Identify which cell holds the provided text, then report its [x, y] central coordinate. 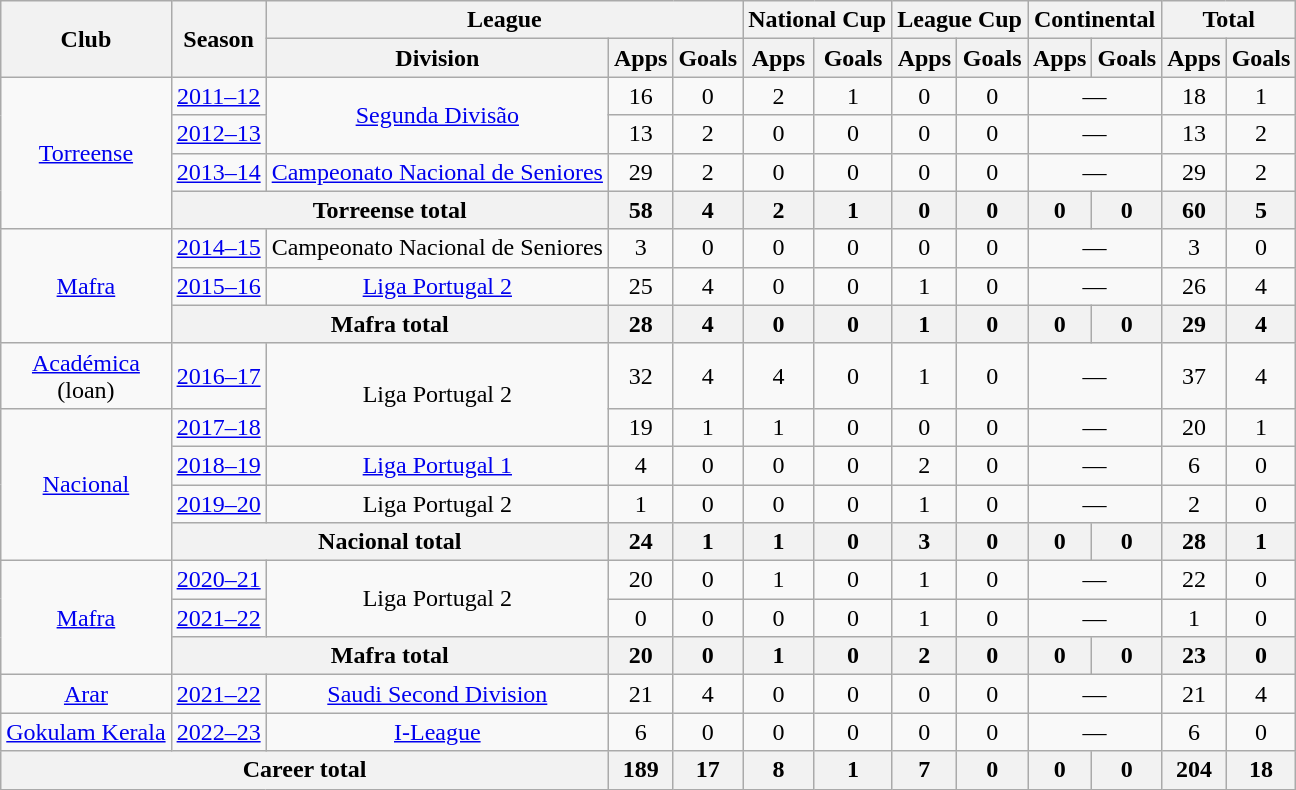
22 [1194, 580]
189 [640, 770]
Arar [86, 694]
5 [1261, 210]
2013–14 [218, 172]
2018–19 [218, 465]
2022–23 [218, 732]
League Cup [960, 20]
Continental [1095, 20]
2016–17 [218, 376]
37 [1194, 376]
204 [1194, 770]
19 [640, 427]
8 [779, 770]
Torreense [86, 153]
2011–12 [218, 96]
Liga Portugal 1 [437, 465]
Total [1229, 20]
Segunda Divisão [437, 115]
24 [640, 542]
7 [924, 770]
Nacional [86, 484]
17 [708, 770]
58 [640, 210]
League [504, 20]
2012–13 [218, 134]
16 [640, 96]
60 [1194, 210]
2015–16 [218, 286]
Nacional total [390, 542]
Torreense total [390, 210]
Season [218, 39]
Académica (loan) [86, 376]
National Cup [818, 20]
Club [86, 39]
I-League [437, 732]
23 [1194, 656]
2020–21 [218, 580]
Division [437, 58]
2014–15 [218, 248]
Gokulam Kerala [86, 732]
Saudi Second Division [437, 694]
26 [1194, 286]
2019–20 [218, 503]
25 [640, 286]
32 [640, 376]
2017–18 [218, 427]
Career total [305, 770]
